From the cell containing the given text, extract its center point as [x, y] coordinate. 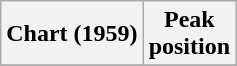
Peakposition [189, 34]
Chart (1959) [72, 34]
